For the text-containing cell, return its midpoint in [X, Y] coordinate format. 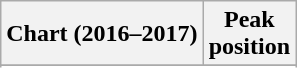
Peak position [249, 34]
Chart (2016–2017) [102, 34]
